Find where the given text appears and provide that cell's center as (x, y) coordinate. 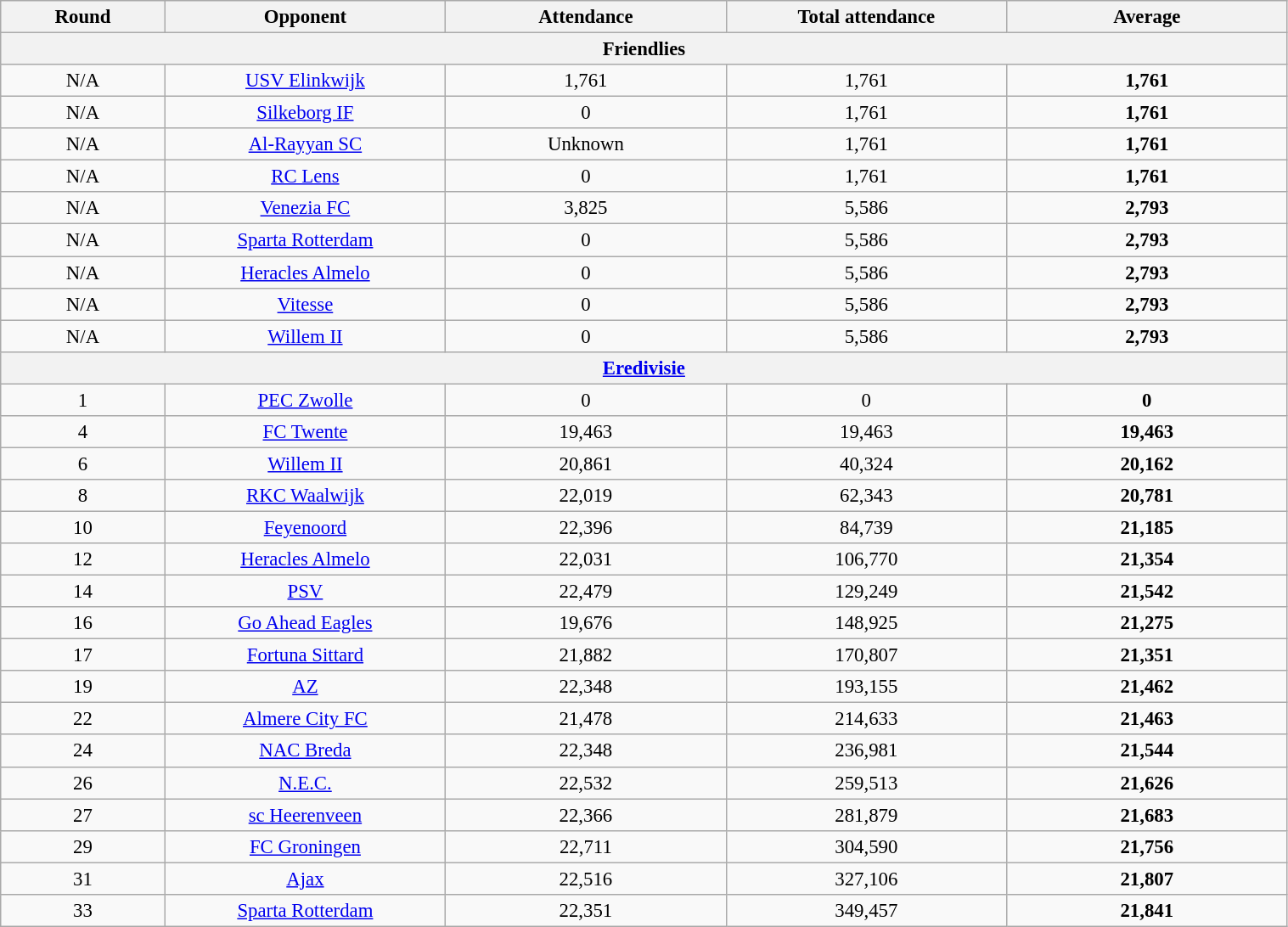
24 (83, 751)
21,626 (1147, 783)
PSV (305, 592)
21,351 (1147, 655)
214,633 (866, 719)
22,479 (586, 592)
62,343 (866, 496)
21,683 (1147, 815)
Friendlies (644, 49)
8 (83, 496)
sc Heerenveen (305, 815)
21,542 (1147, 592)
20,861 (586, 463)
6 (83, 463)
84,739 (866, 527)
21,882 (586, 655)
22,351 (586, 911)
19,676 (586, 623)
349,457 (866, 911)
3,825 (586, 208)
AZ (305, 687)
304,590 (866, 846)
FC Groningen (305, 846)
33 (83, 911)
26 (83, 783)
Silkeborg IF (305, 113)
16 (83, 623)
327,106 (866, 879)
1 (83, 400)
21,544 (1147, 751)
236,981 (866, 751)
21,478 (586, 719)
22,516 (586, 879)
21,463 (1147, 719)
21,354 (1147, 559)
FC Twente (305, 432)
Feyenoord (305, 527)
21,462 (1147, 687)
Al-Rayyan SC (305, 144)
31 (83, 879)
27 (83, 815)
22 (83, 719)
106,770 (866, 559)
Ajax (305, 879)
21,841 (1147, 911)
Attendance (586, 17)
20,781 (1147, 496)
19 (83, 687)
Unknown (586, 144)
170,807 (866, 655)
Venezia FC (305, 208)
Opponent (305, 17)
17 (83, 655)
14 (83, 592)
Average (1147, 17)
21,185 (1147, 527)
29 (83, 846)
40,324 (866, 463)
22,711 (586, 846)
21,807 (1147, 879)
Vitesse (305, 304)
10 (83, 527)
4 (83, 432)
129,249 (866, 592)
12 (83, 559)
22,532 (586, 783)
148,925 (866, 623)
20,162 (1147, 463)
NAC Breda (305, 751)
Eredivisie (644, 368)
Round (83, 17)
RKC Waalwijk (305, 496)
259,513 (866, 783)
Go Ahead Eagles (305, 623)
RC Lens (305, 177)
22,019 (586, 496)
21,275 (1147, 623)
193,155 (866, 687)
22,366 (586, 815)
USV Elinkwijk (305, 81)
281,879 (866, 815)
21,756 (1147, 846)
Total attendance (866, 17)
N.E.C. (305, 783)
22,031 (586, 559)
22,396 (586, 527)
Fortuna Sittard (305, 655)
PEC Zwolle (305, 400)
Almere City FC (305, 719)
